Identify which cell holds the provided text, then report its (X, Y) central coordinate. 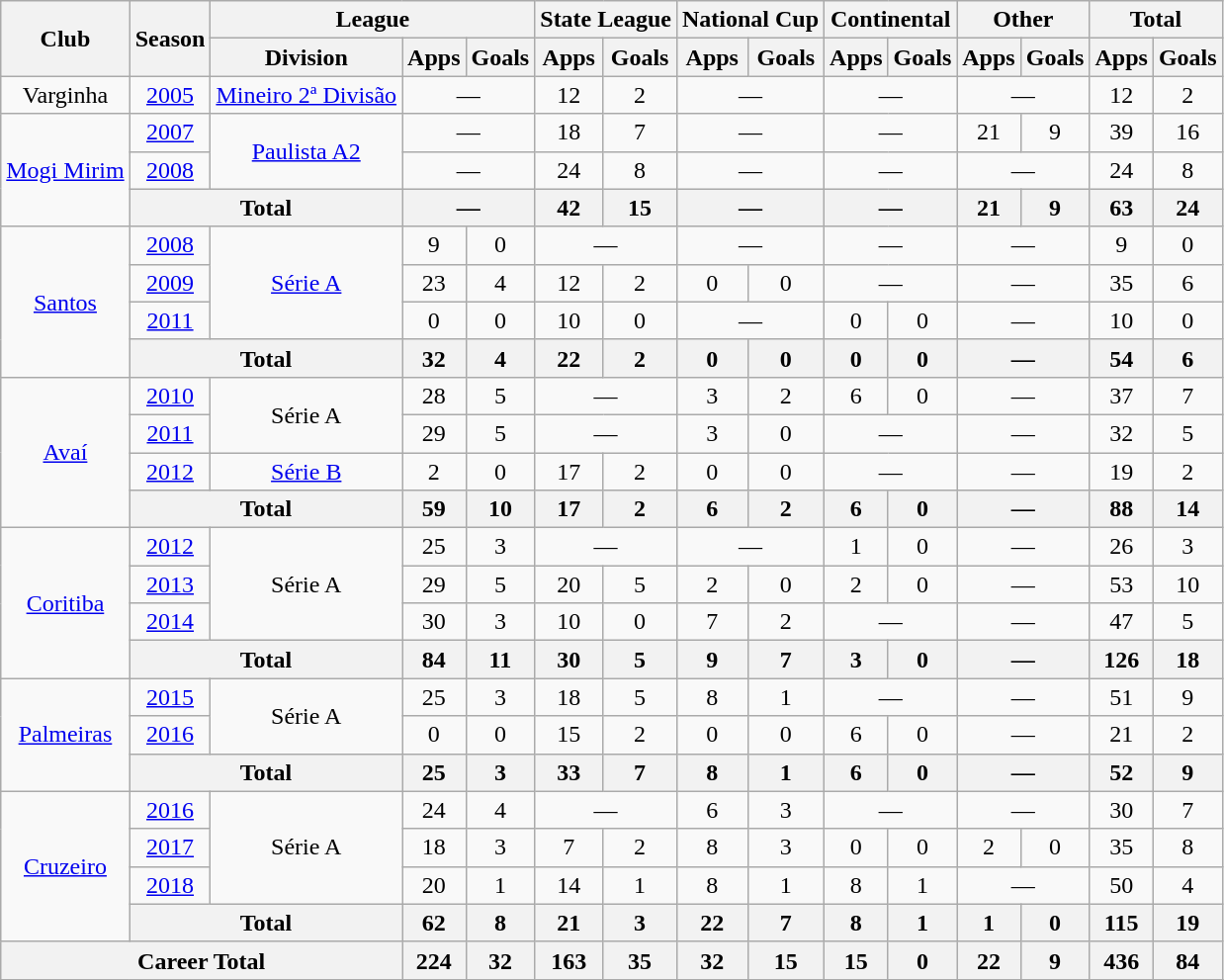
47 (1121, 622)
28 (434, 396)
Varginha (65, 95)
Season (170, 39)
51 (1121, 697)
2007 (170, 133)
National Cup (749, 20)
State League (606, 20)
Palmeiras (65, 735)
Mineiro 2ª Divisão (306, 95)
Cruzeiro (65, 866)
2015 (170, 697)
26 (1121, 547)
54 (1121, 358)
Mogi Mirim (65, 170)
League (373, 20)
50 (1121, 885)
Continental (891, 20)
2014 (170, 622)
Career Total (202, 960)
52 (1121, 772)
126 (1121, 660)
163 (569, 960)
Avaí (65, 452)
23 (434, 283)
Division (306, 57)
11 (500, 660)
Club (65, 39)
42 (569, 208)
2009 (170, 283)
2017 (170, 847)
115 (1121, 923)
63 (1121, 208)
53 (1121, 584)
Other (1023, 20)
2018 (170, 885)
2010 (170, 396)
2005 (170, 95)
Paulista A2 (306, 151)
16 (1187, 133)
224 (434, 960)
Série B (306, 472)
88 (1121, 509)
62 (434, 923)
Coritiba (65, 603)
33 (569, 772)
39 (1121, 133)
37 (1121, 396)
Santos (65, 302)
59 (434, 509)
436 (1121, 960)
2013 (170, 584)
